Search for the cell housing the specified text and yield its (X, Y) center coordinate. 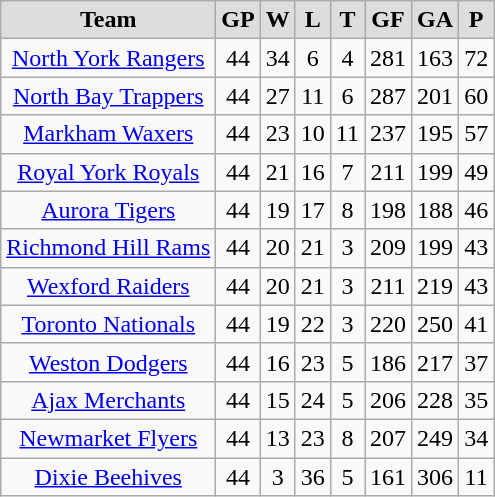
306 (436, 477)
Aurora Tigers (108, 210)
Toronto Nationals (108, 324)
46 (476, 210)
281 (388, 58)
250 (436, 324)
4 (347, 58)
37 (476, 362)
7 (347, 172)
201 (436, 96)
22 (312, 324)
287 (388, 96)
206 (388, 400)
T (347, 20)
Wexford Raiders (108, 286)
Richmond Hill Rams (108, 248)
49 (476, 172)
35 (476, 400)
161 (388, 477)
Team (108, 20)
P (476, 20)
13 (278, 438)
228 (436, 400)
Ajax Merchants (108, 400)
W (278, 20)
10 (312, 134)
209 (388, 248)
24 (312, 400)
57 (476, 134)
195 (436, 134)
198 (388, 210)
188 (436, 210)
North Bay Trappers (108, 96)
60 (476, 96)
27 (278, 96)
207 (388, 438)
North York Rangers (108, 58)
Dixie Beehives (108, 477)
217 (436, 362)
237 (388, 134)
GA (436, 20)
L (312, 20)
219 (436, 286)
15 (278, 400)
Royal York Royals (108, 172)
GP (238, 20)
41 (476, 324)
36 (312, 477)
220 (388, 324)
249 (436, 438)
163 (436, 58)
GF (388, 20)
186 (388, 362)
72 (476, 58)
Weston Dodgers (108, 362)
17 (312, 210)
Newmarket Flyers (108, 438)
Markham Waxers (108, 134)
